Find where the given text appears and provide that cell's center as [x, y] coordinate. 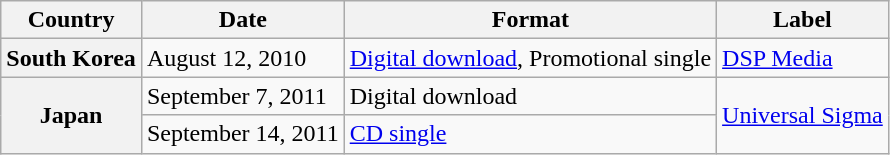
September 14, 2011 [242, 134]
August 12, 2010 [242, 58]
Country [72, 20]
Digital download, Promotional single [530, 58]
Digital download [530, 96]
Universal Sigma [803, 115]
DSP Media [803, 58]
Japan [72, 115]
Label [803, 20]
CD single [530, 134]
September 7, 2011 [242, 96]
Format [530, 20]
Date [242, 20]
South Korea [72, 58]
